Identify which cell holds the provided text, then report its [X, Y] central coordinate. 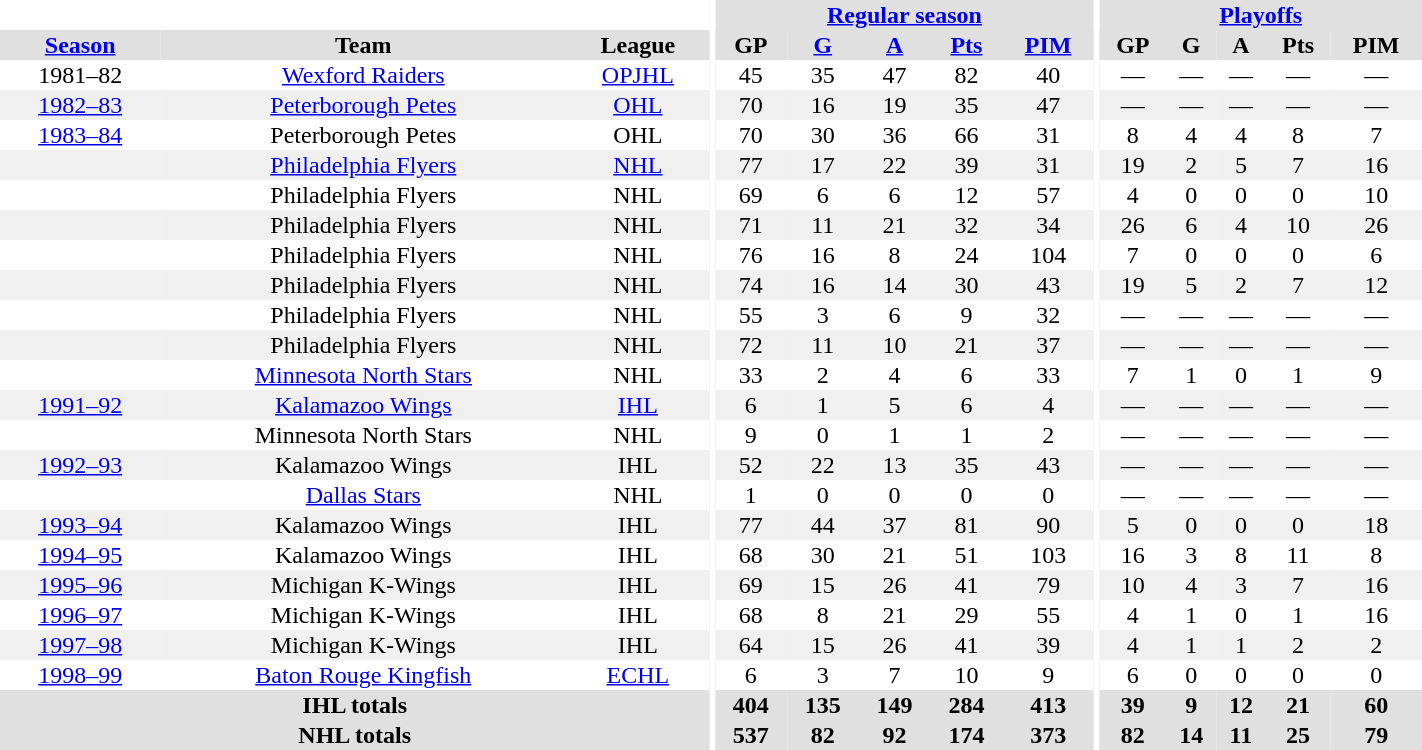
24 [967, 255]
45 [751, 75]
Team [363, 45]
IHL totals [354, 705]
537 [751, 735]
OPJHL [638, 75]
1998–99 [80, 675]
72 [751, 345]
74 [751, 285]
Dallas Stars [363, 495]
Regular season [904, 15]
25 [1298, 735]
1983–84 [80, 135]
Wexford Raiders [363, 75]
90 [1048, 525]
60 [1376, 705]
1991–92 [80, 405]
ECHL [638, 675]
34 [1048, 225]
1995–96 [80, 585]
104 [1048, 255]
1993–94 [80, 525]
373 [1048, 735]
36 [895, 135]
44 [823, 525]
40 [1048, 75]
1992–93 [80, 465]
174 [967, 735]
66 [967, 135]
1994–95 [80, 555]
76 [751, 255]
League [638, 45]
51 [967, 555]
17 [823, 165]
71 [751, 225]
Season [80, 45]
13 [895, 465]
413 [1048, 705]
57 [1048, 195]
1981–82 [80, 75]
149 [895, 705]
Playoffs [1260, 15]
81 [967, 525]
404 [751, 705]
103 [1048, 555]
29 [967, 615]
18 [1376, 525]
92 [895, 735]
64 [751, 645]
1982–83 [80, 105]
284 [967, 705]
52 [751, 465]
1996–97 [80, 615]
Baton Rouge Kingfish [363, 675]
135 [823, 705]
1997–98 [80, 645]
NHL totals [354, 735]
